Provide the (x, y) coordinate of the cell's center where the given text is located.  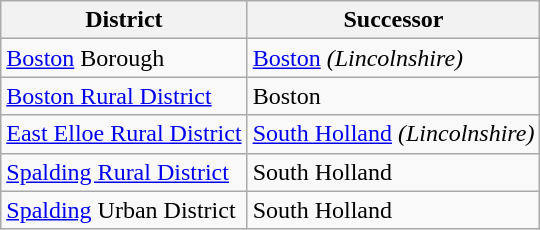
East Elloe Rural District (124, 134)
Boston Borough (124, 58)
Spalding Urban District (124, 210)
South Holland (Lincolnshire) (394, 134)
District (124, 20)
Boston Rural District (124, 96)
Boston (Lincolnshire) (394, 58)
Spalding Rural District (124, 172)
Successor (394, 20)
Boston (394, 96)
